Search for the cell housing the specified text and yield its (X, Y) center coordinate. 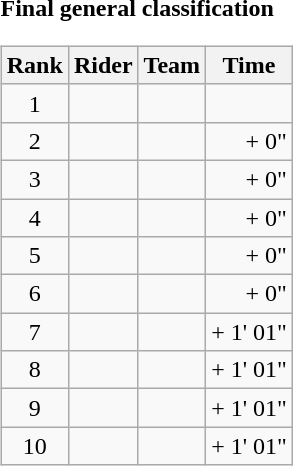
3 (34, 179)
10 (34, 446)
Rank (34, 65)
7 (34, 332)
4 (34, 217)
8 (34, 370)
2 (34, 141)
6 (34, 294)
9 (34, 408)
Rider (103, 65)
1 (34, 103)
Team (172, 65)
5 (34, 256)
Time (250, 65)
